Locate the cell with the specified text and output its [X, Y] center coordinate. 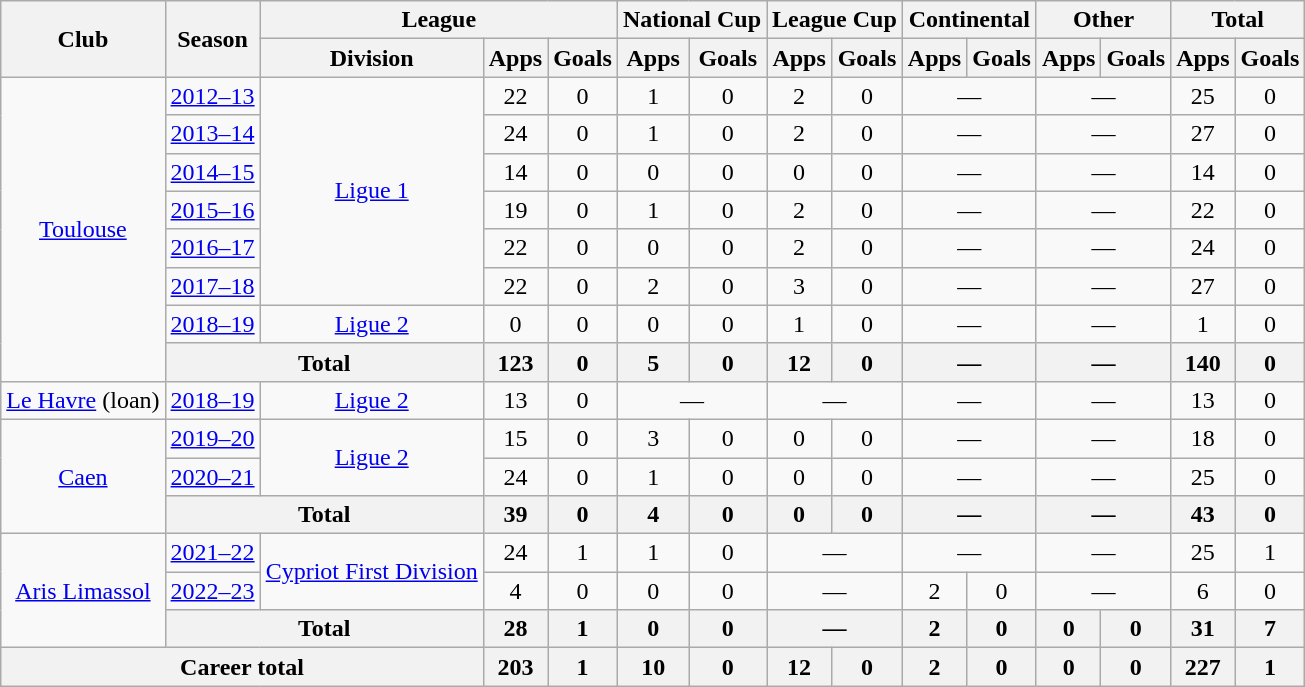
Division [372, 58]
League Cup [835, 20]
2014–15 [212, 172]
Continental [969, 20]
31 [1203, 629]
43 [1203, 515]
5 [653, 362]
2016–17 [212, 248]
2021–22 [212, 553]
140 [1203, 362]
Other [1103, 20]
Caen [83, 476]
2022–23 [212, 591]
League [438, 20]
15 [515, 438]
6 [1203, 591]
2017–18 [212, 286]
19 [515, 210]
Le Havre (loan) [83, 400]
2013–14 [212, 134]
7 [1270, 629]
Toulouse [83, 229]
227 [1203, 667]
Season [212, 39]
18 [1203, 438]
National Cup [692, 20]
39 [515, 515]
2012–13 [212, 96]
123 [515, 362]
10 [653, 667]
Cypriot First Division [372, 572]
Career total [242, 667]
Aris Limassol [83, 591]
Ligue 1 [372, 191]
28 [515, 629]
Club [83, 39]
2019–20 [212, 438]
203 [515, 667]
2020–21 [212, 477]
2015–16 [212, 210]
